For the text-containing cell, return its midpoint in (X, Y) coordinate format. 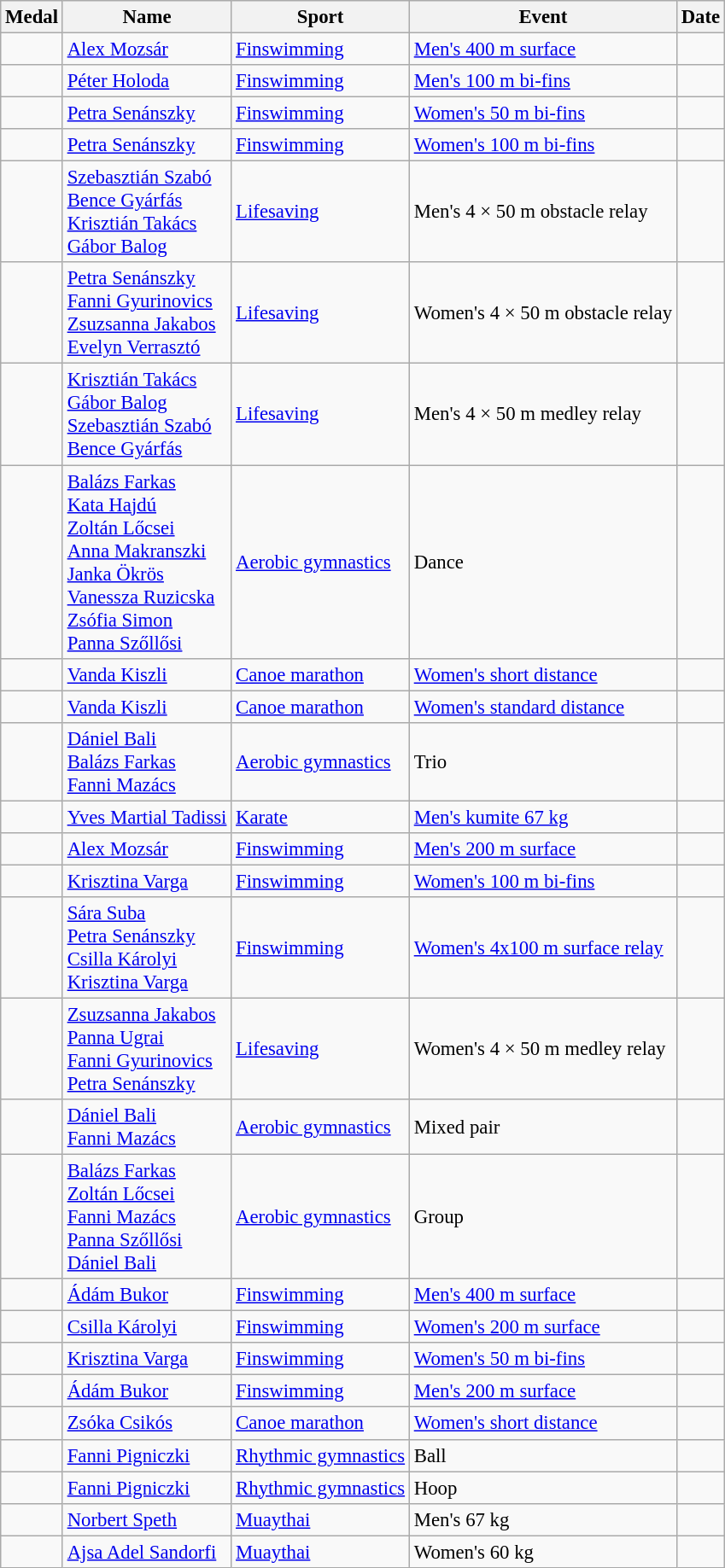
Ajsa Adel Sandorfi (147, 1552)
Sport (321, 17)
Zsóka Csikós (147, 1424)
Women's 4 × 50 m obstacle relay (543, 314)
Men's 4 × 50 m medley relay (543, 415)
Men's 4 × 50 m obstacle relay (543, 212)
Men's 67 kg (543, 1519)
Women's 200 m surface (543, 1327)
Balázs FarkasKata HajdúZoltán LőcseiAnna MakranszkiJanka ÖkrösVanessza RuzicskaZsófia SimonPanna Szőllősi (147, 562)
Women's standard distance (543, 707)
Szebasztián SzabóBence GyárfásKrisztián TakácsGábor Balog (147, 212)
Women's 4 × 50 m medley relay (543, 1048)
Hoop (543, 1488)
Sára SubaPetra SenánszkyCsilla KárolyiKrisztina Varga (147, 947)
Mixed pair (543, 1127)
Trio (543, 761)
Csilla Károlyi (147, 1327)
Women's 4x100 m surface relay (543, 947)
Women's 60 kg (543, 1552)
Medal (32, 17)
Dániel BaliFanni Mazács (147, 1127)
Balázs FarkasZoltán LőcseiFanni MazácsPanna SzőllősiDániel Bali (147, 1217)
Men's kumite 67 kg (543, 817)
Zsuzsanna JakabosPanna UgraiFanni GyurinovicsPetra Senánszky (147, 1048)
Dániel BaliBalázs FarkasFanni Mazács (147, 761)
Ball (543, 1455)
Dance (543, 562)
Group (543, 1217)
Péter Holoda (147, 81)
Event (543, 17)
Krisztián TakácsGábor BalogSzebasztián SzabóBence Gyárfás (147, 415)
Date (700, 17)
Men's 100 m bi-fins (543, 81)
Norbert Speth (147, 1519)
Name (147, 17)
Karate (321, 817)
Yves Martial Tadissi (147, 817)
Petra SenánszkyFanni GyurinovicsZsuzsanna JakabosEvelyn Verrasztó (147, 314)
